Return the (x, y) coordinate for the center point of the cell that contains the specified text.  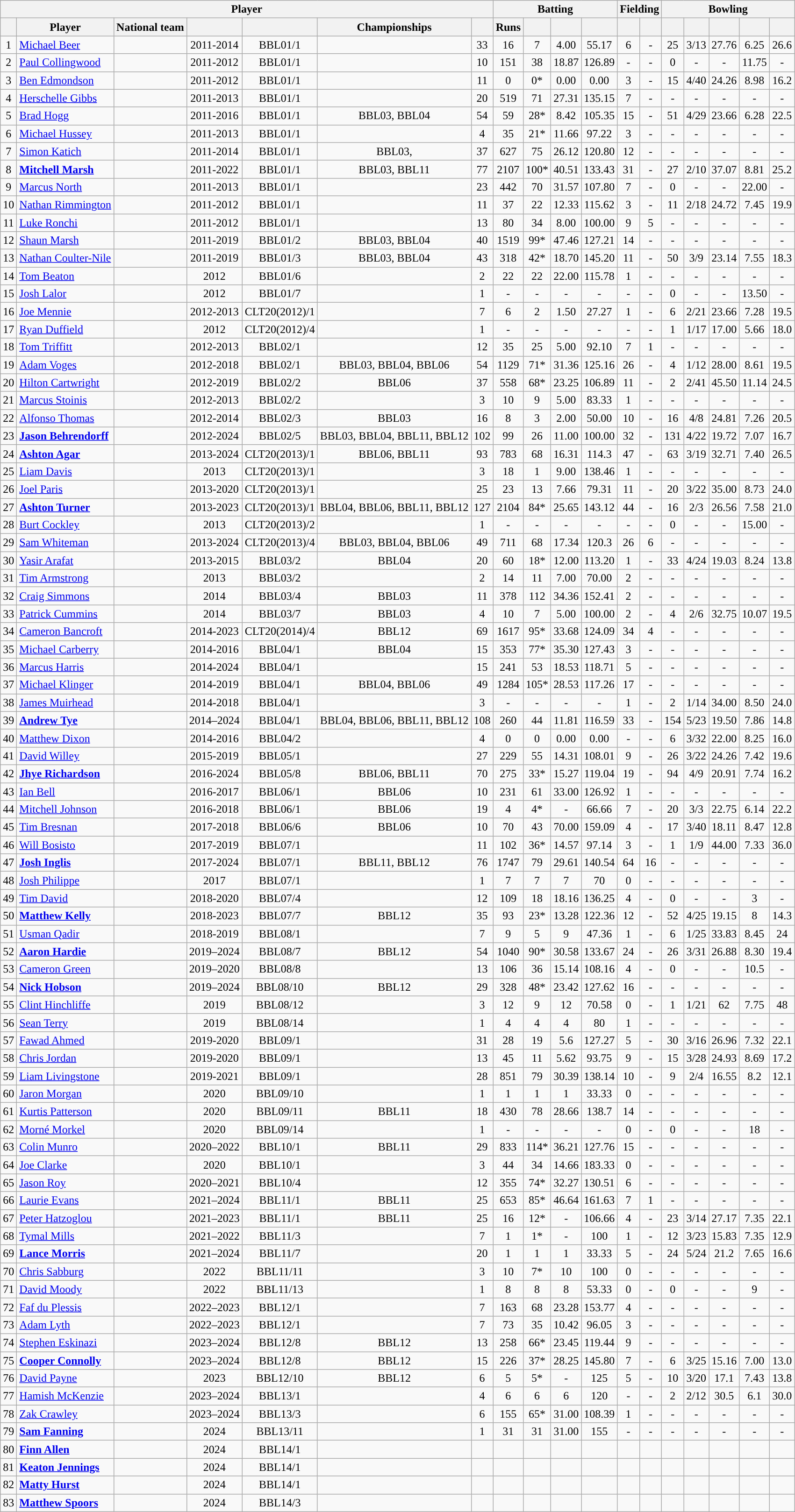
Laurie Evans (65, 1200)
127.21 (599, 241)
Cooper Connolly (65, 1361)
79.31 (599, 489)
66 (8, 1200)
4.00 (566, 45)
3/3 (696, 809)
11.00 (566, 436)
BBL10/4 (279, 1183)
Cameron Green (65, 969)
55.17 (599, 45)
Michael Hussey (65, 134)
68* (537, 383)
BBL08/8 (279, 969)
119.44 (599, 1342)
BBL01/2 (279, 241)
2017 (214, 880)
2020–2022 (214, 1147)
442 (508, 187)
833 (508, 1147)
17.34 (566, 543)
112 (537, 596)
15.83 (724, 1236)
Michael Carberry (65, 649)
26.5 (782, 454)
133.67 (599, 951)
22.5 (782, 116)
5/23 (696, 720)
13.28 (566, 916)
24.5 (782, 383)
Fawad Ahmed (65, 1040)
BBL02/5 (279, 436)
127.76 (599, 1147)
Zak Crawley (65, 1414)
154 (673, 720)
7.42 (754, 756)
627 (508, 151)
Tom Triffitt (65, 347)
378 (508, 596)
113.20 (599, 561)
16.6 (782, 1254)
7.26 (754, 418)
100* (537, 169)
318 (508, 258)
14.57 (566, 845)
CLT20(2012)/1 (279, 312)
2/12 (696, 1396)
9.00 (566, 471)
47.36 (599, 934)
56 (8, 1022)
34.36 (566, 596)
Liam Livingstone (65, 1076)
Ashton Turner (65, 507)
783 (508, 454)
2016-2024 (214, 774)
558 (508, 383)
Peter Hatzoglou (65, 1218)
226 (508, 1361)
25.65 (566, 507)
1/21 (696, 1005)
3/25 (696, 1361)
106.89 (599, 383)
BBL04, BBL06 (394, 685)
1/9 (696, 845)
37.07 (724, 169)
161.63 (599, 1200)
36.0 (782, 845)
108.39 (599, 1414)
BBL07/7 (279, 916)
Hamish McKenzie (65, 1396)
Colin Munro (65, 1147)
1.50 (566, 312)
4/8 (696, 418)
15.14 (566, 969)
159.09 (599, 827)
32.75 (724, 614)
114.3 (599, 454)
Ryan Duffield (65, 329)
2014-2019 (214, 685)
1/12 (696, 365)
127.27 (599, 1040)
99 (508, 436)
BBL13/1 (279, 1396)
BBL03/4 (279, 596)
120.80 (599, 151)
45.50 (724, 383)
2/21 (696, 312)
Jaron Morgan (65, 1094)
2013-2023 (214, 507)
7.75 (754, 1005)
BBL09/10 (279, 1094)
2016-2017 (214, 792)
BBL02/3 (279, 418)
8.81 (754, 169)
3/9 (696, 258)
32.27 (566, 1183)
1/14 (696, 703)
135.15 (599, 98)
26.96 (724, 1040)
39 (8, 720)
26.88 (724, 951)
BBL03, BBL04, BBL11, BBL12 (394, 436)
20.5 (782, 418)
12.8 (782, 827)
15.16 (724, 1361)
5.6 (566, 1040)
94 (673, 774)
32.71 (724, 454)
42 (8, 774)
42* (537, 258)
3/14 (696, 1218)
BBL03, (394, 151)
8.73 (754, 489)
30.39 (566, 1076)
Mitchell Marsh (65, 169)
105* (537, 685)
97.22 (599, 134)
BBL08/14 (279, 1022)
28.53 (566, 685)
BBL07/4 (279, 898)
115.78 (599, 276)
17.2 (782, 1058)
Josh Inglis (65, 863)
27.31 (566, 98)
8.24 (754, 561)
10.42 (566, 1325)
BBL06/6 (279, 827)
40.51 (566, 169)
328 (508, 987)
33* (537, 774)
Runs (508, 27)
14.66 (566, 1165)
97.14 (599, 845)
Lance Morris (65, 1254)
8.00 (566, 223)
7.58 (754, 507)
85* (537, 1200)
2014-2023 (214, 632)
Jason Behrendorff (65, 436)
Joel Paris (65, 489)
Nathan Coulter-Nile (65, 258)
Sam Whiteman (65, 543)
1* (537, 1236)
8.50 (754, 703)
8.45 (754, 934)
153.77 (599, 1307)
2017-2024 (214, 863)
19.72 (724, 436)
Morné Morkel (65, 1129)
131 (673, 436)
18.16 (566, 898)
117.26 (599, 685)
106.66 (599, 1218)
12.9 (782, 1236)
2107 (508, 169)
18.87 (566, 63)
130.51 (599, 1183)
Tim Armstrong (65, 578)
74* (537, 1183)
2021–2022 (214, 1236)
6.14 (754, 809)
30.0 (782, 1396)
0* (537, 80)
47.46 (566, 241)
22.2 (782, 809)
53.33 (599, 1289)
4/40 (696, 80)
14.8 (782, 720)
7.55 (754, 258)
11.81 (566, 720)
2012-2014 (214, 418)
2/18 (696, 205)
Luke Ronchi (65, 223)
Stephen Eskinazi (65, 1342)
7.40 (754, 454)
3/13 (696, 45)
4/29 (696, 116)
71* (537, 365)
122.36 (599, 916)
Shaun Marsh (65, 241)
24.81 (724, 418)
519 (508, 98)
Jason Roy (65, 1183)
127 (482, 507)
50.00 (599, 418)
67 (8, 1218)
30.5 (724, 1396)
4/22 (696, 436)
58 (8, 1058)
27.17 (724, 1218)
7.45 (754, 205)
BBL08/1 (279, 934)
138.7 (599, 1112)
Sam Fanning (65, 1432)
23.25 (566, 383)
CLT20(2012)/4 (279, 329)
2019-2021 (214, 1076)
Herschelle Gibbs (65, 98)
Joe Mennie (65, 312)
8.25 (754, 738)
96.05 (599, 1325)
145.20 (599, 258)
BBL11, BBL12 (394, 863)
116.59 (599, 720)
355 (508, 1183)
19.15 (724, 916)
106 (508, 969)
Paul Collingwood (65, 63)
7.86 (754, 720)
37* (537, 1361)
66.66 (599, 809)
14.3 (782, 916)
BBL11/13 (279, 1289)
26.12 (566, 151)
Fielding (639, 9)
65* (537, 1414)
2/3 (696, 507)
Patrick Cummins (65, 614)
108.01 (599, 756)
18.53 (566, 667)
126.89 (599, 63)
CLT20(2013)/4 (279, 543)
34.00 (724, 703)
84* (537, 507)
711 (508, 543)
2011-2016 (214, 116)
133.43 (599, 169)
2021–2023 (214, 1218)
BBL01/6 (279, 276)
46 (8, 845)
BBL14/3 (279, 1503)
Nick Hobson (65, 987)
19.6 (782, 756)
353 (508, 649)
6.25 (754, 45)
125.16 (599, 365)
33.83 (724, 934)
7.66 (566, 489)
2011-2022 (214, 169)
653 (508, 1200)
Adam Lyth (65, 1325)
1040 (508, 951)
Yasir Arafat (65, 561)
2/10 (696, 169)
David Payne (65, 1378)
28.00 (724, 365)
2018-2019 (214, 934)
41 (8, 756)
18.70 (566, 258)
Hilton Cartwright (65, 383)
16.31 (566, 454)
81 (8, 1467)
3/40 (696, 827)
3/31 (696, 951)
119.04 (599, 774)
Brad Hogg (65, 116)
3/32 (696, 738)
23* (537, 916)
Matthew Kelly (65, 916)
12.1 (782, 1076)
229 (508, 756)
14.31 (566, 756)
8.61 (754, 365)
Cameron Bancroft (65, 632)
28.66 (566, 1112)
2/6 (696, 614)
Tim David (65, 898)
3/16 (696, 1040)
Liam Davis (65, 471)
36* (537, 845)
20.91 (724, 774)
16.55 (724, 1076)
95* (537, 632)
2023 (214, 1378)
7.74 (754, 774)
BBL11/11 (279, 1271)
66* (537, 1342)
138.46 (599, 471)
Finn Allen (65, 1449)
Tymal Mills (65, 1236)
18.0 (782, 329)
Keaton Jennings (65, 1467)
David Moody (65, 1289)
Matthew Spoors (65, 1503)
Nathan Rimmington (65, 205)
4/9 (696, 774)
21.0 (782, 507)
Championships (394, 27)
99* (537, 241)
35.00 (724, 489)
120 (599, 1396)
258 (508, 1342)
90* (537, 951)
16.0 (782, 738)
13.0 (782, 1361)
2/41 (696, 383)
35.30 (566, 649)
7* (537, 1271)
125 (599, 1378)
Ben Edmondson (65, 80)
18.11 (724, 827)
2013-2015 (214, 561)
2/4 (696, 1076)
3/20 (696, 1378)
241 (508, 667)
57 (8, 1040)
2014–2024 (214, 720)
127.43 (599, 649)
36.21 (566, 1147)
114* (537, 1147)
126.92 (599, 792)
7.32 (754, 1040)
BBL11/7 (279, 1254)
140.54 (599, 863)
12* (537, 1218)
83.33 (599, 400)
Ashton Agar (65, 454)
1/25 (696, 934)
27.27 (599, 312)
BBL08/10 (279, 987)
Bowling (728, 9)
105.35 (599, 116)
15.00 (754, 525)
18* (537, 561)
Andrew Tye (65, 720)
13.50 (754, 294)
138.14 (599, 1076)
BBL09/11 (279, 1112)
183.33 (599, 1165)
Chris Jordan (65, 1058)
2018-2023 (214, 916)
2019–2020 (214, 969)
23.14 (724, 258)
124.09 (599, 632)
5/24 (696, 1254)
James Muirhead (65, 703)
2012-2024 (214, 436)
31.36 (566, 365)
48* (537, 987)
5.62 (566, 1058)
31.57 (566, 187)
Mitchell Johnson (65, 809)
145.80 (599, 1361)
29.61 (566, 863)
Matthew Dixon (65, 738)
4/25 (696, 916)
72 (8, 1307)
Marcus North (65, 187)
22.75 (724, 809)
2016-2018 (214, 809)
1284 (508, 685)
2017-2019 (214, 845)
Jhye Richardson (65, 774)
5* (537, 1378)
28.25 (566, 1361)
65 (8, 1183)
Tom Beaton (65, 276)
275 (508, 774)
Joe Clarke (65, 1165)
19.50 (724, 720)
83 (8, 1503)
Kurtis Patterson (65, 1112)
163 (508, 1307)
BBL01/7 (279, 294)
BBL08/7 (279, 951)
12.00 (566, 561)
4/24 (696, 561)
7.65 (754, 1254)
430 (508, 1112)
7.28 (754, 312)
19.03 (724, 561)
74 (8, 1342)
Josh Philippe (65, 880)
CLT20(2014)/4 (279, 632)
2012-2018 (214, 365)
Simon Katich (65, 151)
27.76 (724, 45)
Tim Bresnan (65, 827)
77* (537, 649)
Aaron Hardie (65, 951)
10.5 (754, 969)
BBL01/3 (279, 258)
33.68 (566, 632)
Alfonso Thomas (65, 418)
2012-2019 (214, 383)
8.98 (754, 80)
21.2 (724, 1254)
Chris Sabburg (65, 1271)
2013-2020 (214, 489)
7.07 (754, 436)
Adam Voges (65, 365)
6.28 (754, 116)
25.2 (782, 169)
National team (150, 27)
33.00 (566, 792)
BBL05/8 (279, 774)
7.43 (754, 1378)
3/23 (696, 1236)
152.41 (599, 596)
18.3 (782, 258)
1519 (508, 241)
8.2 (754, 1076)
2104 (508, 507)
BBL13/11 (279, 1432)
19.9 (782, 205)
1129 (508, 365)
10.07 (754, 614)
24.72 (724, 205)
11.14 (754, 383)
46.64 (566, 1200)
120.3 (599, 543)
231 (508, 792)
David Willey (65, 756)
21* (537, 134)
21 (8, 400)
BBL05/1 (279, 756)
107.80 (599, 187)
8.42 (566, 116)
Burt Cockley (65, 525)
92.10 (599, 347)
Marcus Harris (65, 667)
Josh Lalor (65, 294)
CLT20(2013)/2 (279, 525)
93.75 (599, 1058)
28* (537, 116)
1/17 (696, 329)
2015-2019 (214, 756)
2014-2018 (214, 703)
260 (508, 720)
23.45 (566, 1342)
8.30 (754, 951)
115.62 (599, 205)
3/28 (696, 1058)
136.25 (599, 898)
151 (508, 63)
2020–2021 (214, 1183)
5.66 (754, 329)
Will Bosisto (65, 845)
Sean Terry (65, 1022)
8.69 (754, 1058)
15.27 (566, 774)
26.56 (724, 507)
19.4 (782, 951)
BBL04/2 (279, 738)
23.28 (566, 1307)
108.16 (599, 969)
2014-2024 (214, 667)
Ian Bell (65, 792)
2.00 (566, 418)
Usman Qadir (65, 934)
30.58 (566, 951)
7.33 (754, 845)
BBL08/12 (279, 1005)
8.47 (754, 827)
BBL03/7 (279, 614)
82 (8, 1485)
4* (537, 809)
11.75 (754, 63)
24.93 (724, 1058)
BBL13/3 (279, 1414)
108 (482, 720)
BBL09/14 (279, 1129)
143.12 (599, 507)
109 (508, 898)
6.1 (754, 1396)
12.33 (566, 205)
Marcus Stoinis (65, 400)
23.42 (566, 987)
Faf du Plessis (65, 1307)
Batting (555, 9)
44.00 (724, 845)
118.71 (599, 667)
Michael Klinger (65, 685)
3/19 (696, 454)
17.1 (724, 1378)
127.62 (599, 987)
BBL11/3 (279, 1236)
BBL12/10 (279, 1378)
851 (508, 1076)
2018-2020 (214, 898)
Michael Beer (65, 45)
17.00 (724, 329)
2017-2018 (214, 827)
16.7 (782, 436)
26.6 (782, 45)
1747 (508, 863)
Clint Hinchliffe (65, 1005)
Matty Hurst (65, 1485)
11.66 (566, 134)
70.58 (599, 1005)
BBL03, BBL11 (394, 169)
Craig Simmons (65, 596)
1617 (508, 632)
